From the cell containing the given text, extract its center point as [X, Y] coordinate. 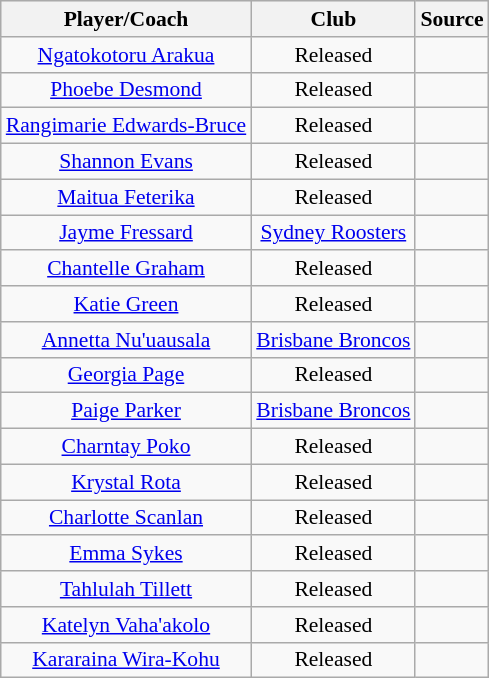
Katelyn Vaha'akolo [126, 625]
Katie Green [126, 304]
Club [333, 19]
Kararaina Wira-Kohu [126, 660]
Ngatokotoru Arakua [126, 55]
Phoebe Desmond [126, 90]
Maitua Feterika [126, 197]
Emma Sykes [126, 554]
Shannon Evans [126, 162]
Krystal Rota [126, 482]
Source [452, 19]
Jayme Fressard [126, 233]
Annetta Nu'uausala [126, 340]
Rangimarie Edwards-Bruce [126, 126]
Tahlulah Tillett [126, 589]
Paige Parker [126, 411]
Charntay Poko [126, 447]
Georgia Page [126, 375]
Sydney Roosters [333, 233]
Charlotte Scanlan [126, 518]
Player/Coach [126, 19]
Chantelle Graham [126, 269]
